Find where the given text appears and provide that cell's center as (x, y) coordinate. 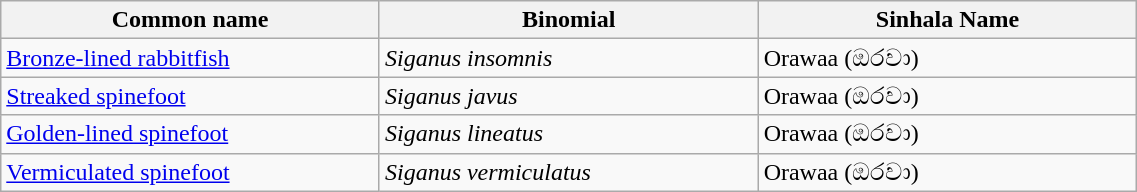
Siganus lineatus (568, 134)
Siganus vermiculatus (568, 172)
Streaked spinefoot (190, 96)
Golden-lined spinefoot (190, 134)
Siganus javus (568, 96)
Common name (190, 20)
Vermiculated spinefoot (190, 172)
Bronze-lined rabbitfish (190, 58)
Binomial (568, 20)
Siganus insomnis (568, 58)
Sinhala Name (948, 20)
